Locate the cell with the specified text and output its [x, y] center coordinate. 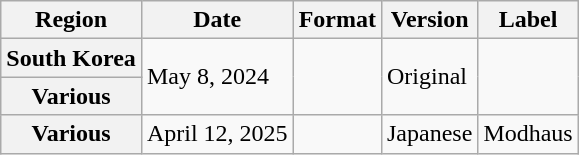
May 8, 2024 [217, 77]
Format [337, 20]
Label [528, 20]
Original [429, 77]
Modhaus [528, 134]
Version [429, 20]
Date [217, 20]
April 12, 2025 [217, 134]
Japanese [429, 134]
Region [72, 20]
South Korea [72, 58]
